Determine the [X, Y] coordinate at the center of the cell enclosing the given text.  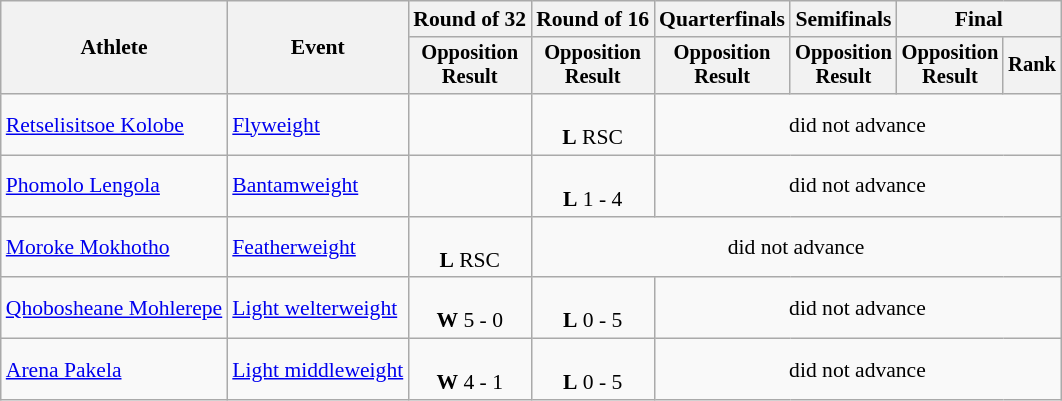
Phomolo Lengola [114, 186]
Bantamweight [318, 186]
Event [318, 48]
L 1 - 4 [592, 186]
W 5 - 0 [470, 308]
Quarterfinals [722, 19]
Final [979, 19]
Flyweight [318, 124]
Moroke Mokhotho [114, 248]
Round of 16 [592, 19]
Light middleweight [318, 370]
Retselisitsoe Kolobe [114, 124]
Qhobosheane Mohlerepe [114, 308]
W 4 - 1 [470, 370]
Athlete [114, 48]
Semifinals [844, 19]
Featherweight [318, 248]
Rank [1032, 66]
Arena Pakela [114, 370]
Light welterweight [318, 308]
Round of 32 [470, 19]
